From the cell containing the given text, extract its center point as [X, Y] coordinate. 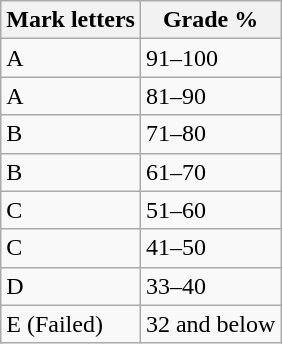
33–40 [210, 286]
91–100 [210, 58]
Grade % [210, 20]
41–50 [210, 248]
61–70 [210, 172]
Mark letters [71, 20]
51–60 [210, 210]
81–90 [210, 96]
71–80 [210, 134]
E (Failed) [71, 324]
32 and below [210, 324]
D [71, 286]
